Return (X, Y) of the center of cell containing provided text 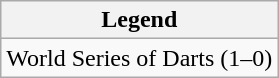
World Series of Darts (1–0) (140, 58)
Legend (140, 20)
